Capture the cell that displays the provided text and extract its [x, y] central coordinate. 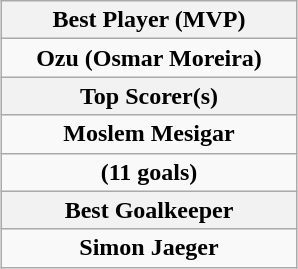
Top Scorer(s) [149, 96]
Best Goalkeeper [149, 210]
Best Player (MVP) [149, 20]
(11 goals) [149, 172]
Moslem Mesigar [149, 134]
Simon Jaeger [149, 248]
Ozu (Osmar Moreira) [149, 58]
